Provide the (X, Y) coordinate of the cell's center where the given text is located.  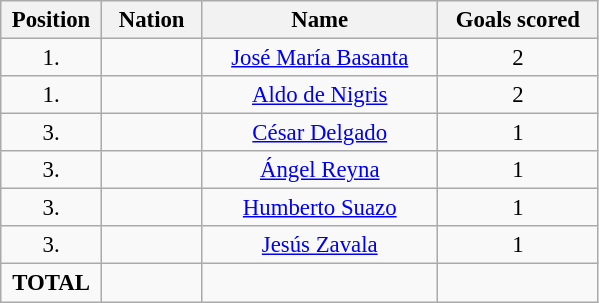
Ángel Reyna (320, 170)
César Delgado (320, 133)
TOTAL (52, 283)
Goals scored (518, 20)
Jesús Zavala (320, 245)
Nation (152, 20)
Position (52, 20)
Aldo de Nigris (320, 95)
José María Basanta (320, 58)
Humberto Suazo (320, 208)
Name (320, 20)
